Return the (X, Y) coordinate for the center point of the cell that contains the specified text.  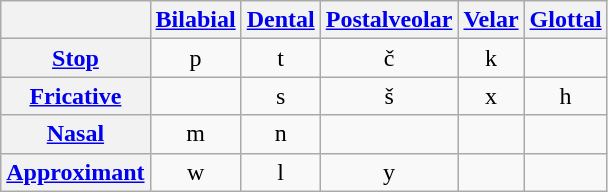
k (491, 58)
Bilabial (196, 20)
w (196, 172)
t (280, 58)
š (389, 96)
Fricative (76, 96)
p (196, 58)
m (196, 134)
Approximant (76, 172)
Glottal (566, 20)
Nasal (76, 134)
l (280, 172)
s (280, 96)
x (491, 96)
y (389, 172)
č (389, 58)
n (280, 134)
Velar (491, 20)
Stop (76, 58)
Dental (280, 20)
h (566, 96)
Postalveolar (389, 20)
